Identify which cell holds the provided text, then report its (x, y) central coordinate. 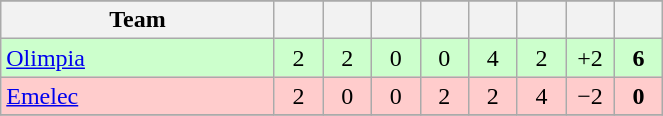
Emelec (138, 96)
Olimpia (138, 58)
6 (638, 58)
−2 (590, 96)
Team (138, 20)
+2 (590, 58)
